For the text-containing cell, return its midpoint in [x, y] coordinate format. 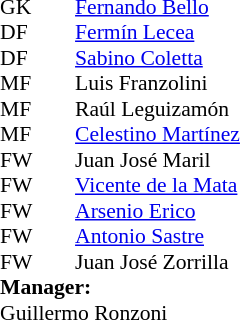
Vicente de la Mata [158, 185]
Arsenio Erico [158, 211]
Juan José Maril [158, 160]
Fermín Lecea [158, 33]
Antonio Sastre [158, 237]
Sabino Coletta [158, 58]
Manager: [120, 287]
Luis Franzolini [158, 83]
Raúl Leguizamón [158, 109]
Celestino Martínez [158, 135]
Juan José Zorrilla [158, 262]
